Output the (x, y) coordinate of the center of the cell containing the given text.  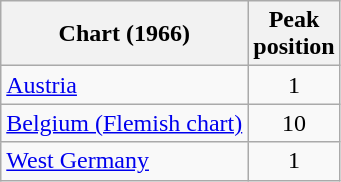
10 (294, 123)
Belgium (Flemish chart) (124, 123)
Chart (1966) (124, 34)
West Germany (124, 161)
Peakposition (294, 34)
Austria (124, 85)
